Pinpoint the cell where the given text exists, returning its [X, Y] midpoint coordinate. 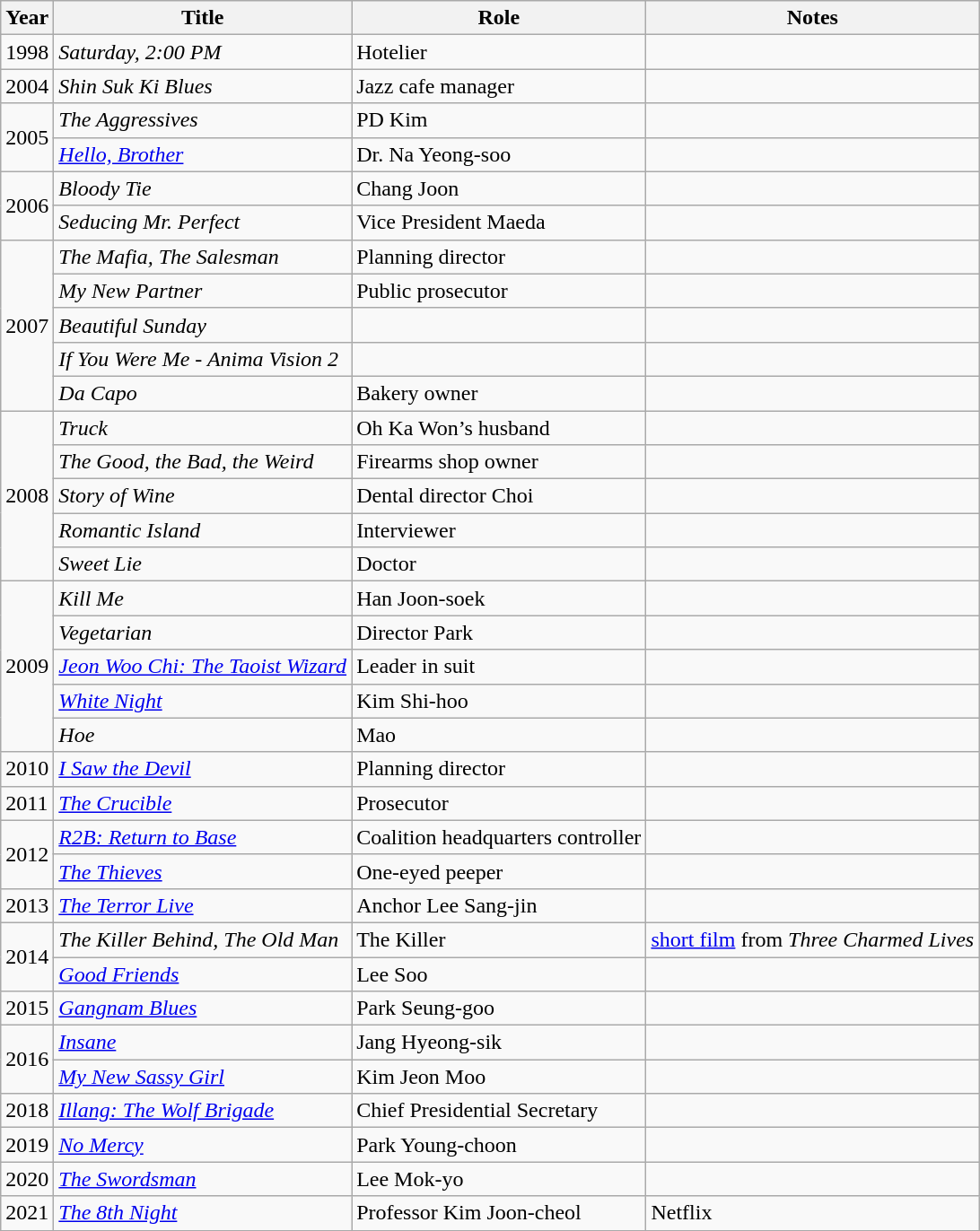
Beautiful Sunday [203, 325]
One-eyed peeper [499, 871]
Oh Ka Won’s husband [499, 428]
2009 [27, 667]
Good Friends [203, 973]
The Thieves [203, 871]
White Night [203, 701]
Title [203, 18]
Sweet Lie [203, 564]
Gangnam Blues [203, 1008]
2010 [27, 769]
2015 [27, 1008]
The Good, the Bad, the Weird [203, 462]
Leader in suit [499, 667]
The 8th Night [203, 1213]
Vice President Maeda [499, 223]
Jazz cafe manager [499, 86]
Year [27, 18]
Hello, Brother [203, 154]
Park Young-choon [499, 1145]
Anchor Lee Sang-jin [499, 905]
If You Were Me - Anima Vision 2 [203, 359]
Bloody Tie [203, 188]
Professor Kim Joon-cheol [499, 1213]
Lee Soo [499, 973]
Notes [813, 18]
2008 [27, 496]
The Terror Live [203, 905]
Interviewer [499, 530]
PD Kim [499, 120]
The Mafia, The Salesman [203, 257]
Hotelier [499, 52]
2020 [27, 1179]
2006 [27, 205]
Dr. Na Yeong-soo [499, 154]
Mao [499, 735]
The Killer [499, 939]
No Mercy [203, 1145]
2014 [27, 956]
Kim Jeon Moo [499, 1077]
Park Seung-goo [499, 1008]
Seducing Mr. Perfect [203, 223]
2019 [27, 1145]
1998 [27, 52]
Lee Mok-yo [499, 1179]
Chang Joon [499, 188]
Coalition headquarters controller [499, 837]
I Saw the Devil [203, 769]
The Killer Behind, The Old Man [203, 939]
2013 [27, 905]
The Aggressives [203, 120]
Doctor [499, 564]
2021 [27, 1213]
Saturday, 2:00 PM [203, 52]
Han Joon-soek [499, 598]
Role [499, 18]
2018 [27, 1111]
Netflix [813, 1213]
2005 [27, 137]
The Crucible [203, 803]
2012 [27, 854]
Da Capo [203, 393]
Bakery owner [499, 393]
Jang Hyeong-sik [499, 1043]
R2B: Return to Base [203, 837]
Story of Wine [203, 496]
Jeon Woo Chi: The Taoist Wizard [203, 667]
Public prosecutor [499, 291]
2007 [27, 325]
My New Partner [203, 291]
2011 [27, 803]
Illang: The Wolf Brigade [203, 1111]
Prosecutor [499, 803]
Kill Me [203, 598]
Vegetarian [203, 633]
short film from Three Charmed Lives [813, 939]
Truck [203, 428]
Chief Presidential Secretary [499, 1111]
Firearms shop owner [499, 462]
My New Sassy Girl [203, 1077]
2016 [27, 1060]
The Swordsman [203, 1179]
Kim Shi-hoo [499, 701]
Romantic Island [203, 530]
Dental director Choi [499, 496]
Insane [203, 1043]
2004 [27, 86]
Shin Suk Ki Blues [203, 86]
Hoe [203, 735]
Director Park [499, 633]
